Return (x, y) of the center of cell containing provided text 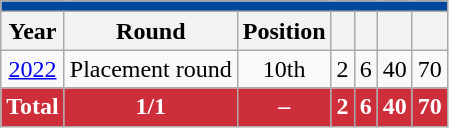
2022 (33, 69)
Round (150, 31)
1/1 (150, 107)
Placement round (150, 69)
Position (284, 31)
Total (33, 107)
– (284, 107)
10th (284, 69)
Year (33, 31)
